Return (X, Y) of the center of cell containing provided text 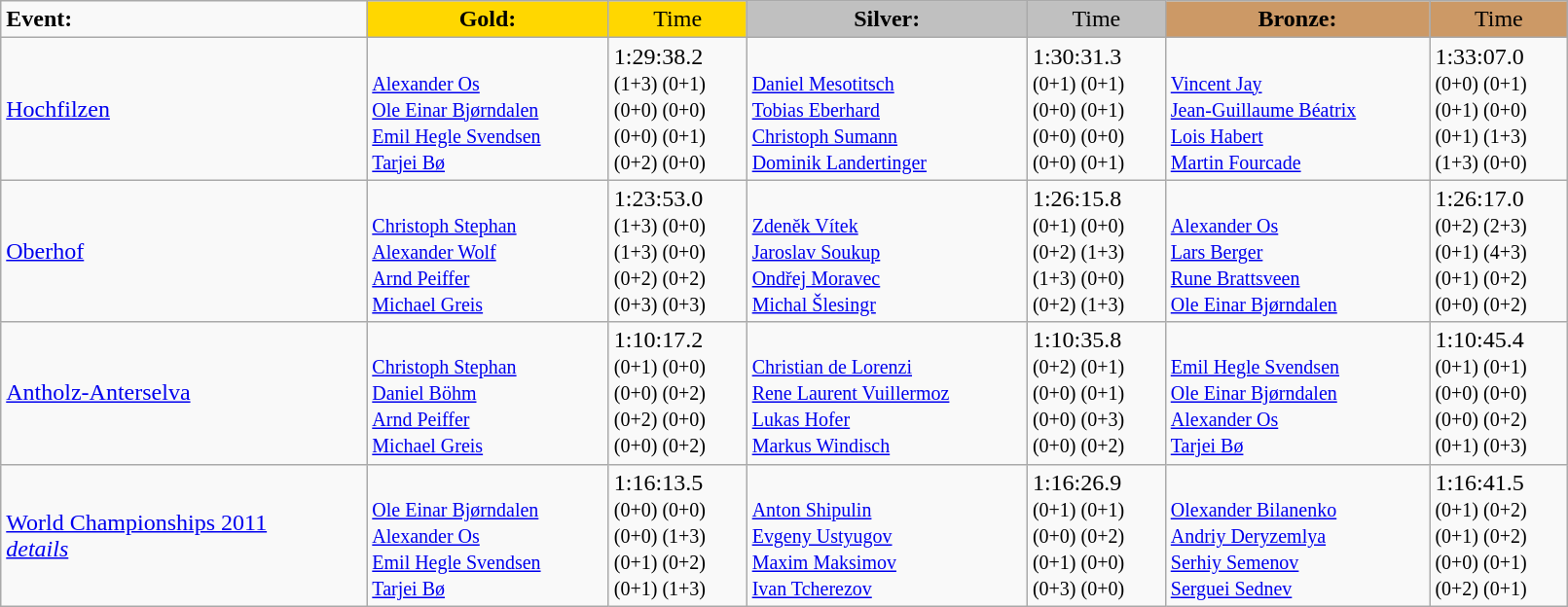
Ole Einar BjørndalenAlexander OsEmil Hegle SvendsenTarjei Bø (488, 535)
1:10:17.2(0+1) (0+0)(0+0) (0+2)(0+2) (0+0)(0+0) (0+2) (677, 393)
1:10:45.4(0+1) (0+1)(0+0) (0+0)(0+0) (0+2)(0+1) (0+3) (1499, 393)
Zdeněk VítekJaroslav SoukupOndřej MoravecMichal Šlesingr (887, 251)
Hochfilzen (184, 109)
Vincent JayJean-Guillaume BéatrixLois HabertMartin Fourcade (1297, 109)
Alexander OsLars BergerRune BrattsveenOle Einar Bjørndalen (1297, 251)
Emil Hegle SvendsenOle Einar BjørndalenAlexander OsTarjei Bø (1297, 393)
Olexander BilanenkoAndriy DeryzemlyaSerhiy SemenovSerguei Sednev (1297, 535)
Oberhof (184, 251)
1:23:53.0(1+3) (0+0)(1+3) (0+0)(0+2) (0+2)(0+3) (0+3) (677, 251)
1:10:35.8(0+2) (0+1)(0+0) (0+1)(0+0) (0+3)(0+0) (0+2) (1096, 393)
Alexander OsOle Einar BjørndalenEmil Hegle SvendsenTarjei Bø (488, 109)
World Championships 2011details (184, 535)
1:26:17.0(0+2) (2+3)(0+1) (4+3)(0+1) (0+2)(0+0) (0+2) (1499, 251)
Christoph StephanAlexander WolfArnd PeifferMichael Greis (488, 251)
1:33:07.0(0+0) (0+1)(0+1) (0+0)(0+1) (1+3)(1+3) (0+0) (1499, 109)
Bronze: (1297, 19)
Silver: (887, 19)
Antholz-Anterselva (184, 393)
1:29:38.2(1+3) (0+1)(0+0) (0+0)(0+0) (0+1)(0+2) (0+0) (677, 109)
1:16:26.9(0+1) (0+1)(0+0) (0+2)(0+1) (0+0)(0+3) (0+0) (1096, 535)
Gold: (488, 19)
Anton ShipulinEvgeny UstyugovMaxim MaksimovIvan Tcherezov (887, 535)
Event: (184, 19)
1:26:15.8(0+1) (0+0)(0+2) (1+3)(1+3) (0+0)(0+2) (1+3) (1096, 251)
Christoph StephanDaniel BöhmArnd PeifferMichael Greis (488, 393)
1:16:41.5(0+1) (0+2)(0+1) (0+2)(0+0) (0+1)(0+2) (0+1) (1499, 535)
1:30:31.3(0+1) (0+1)(0+0) (0+1)(0+0) (0+0)(0+0) (0+1) (1096, 109)
Daniel MesotitschTobias EberhardChristoph SumannDominik Landertinger (887, 109)
1:16:13.5(0+0) (0+0)(0+0) (1+3)(0+1) (0+2)(0+1) (1+3) (677, 535)
Christian de LorenziRene Laurent VuillermozLukas HoferMarkus Windisch (887, 393)
